Capture the cell that displays the provided text and extract its [x, y] central coordinate. 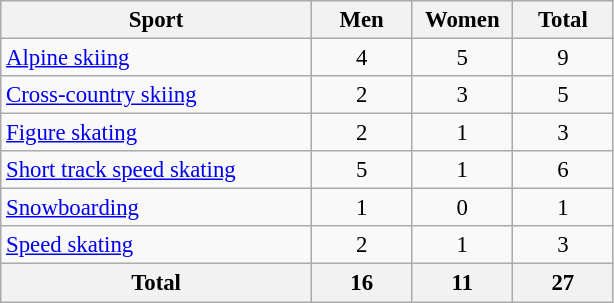
11 [462, 283]
Sport [156, 20]
9 [564, 58]
Men [362, 20]
Alpine skiing [156, 58]
Snowboarding [156, 208]
4 [362, 58]
0 [462, 208]
27 [564, 283]
6 [564, 170]
Speed skating [156, 245]
Women [462, 20]
Cross-country skiing [156, 95]
16 [362, 283]
Short track speed skating [156, 170]
Figure skating [156, 133]
